For the text-containing cell, return its midpoint in (x, y) coordinate format. 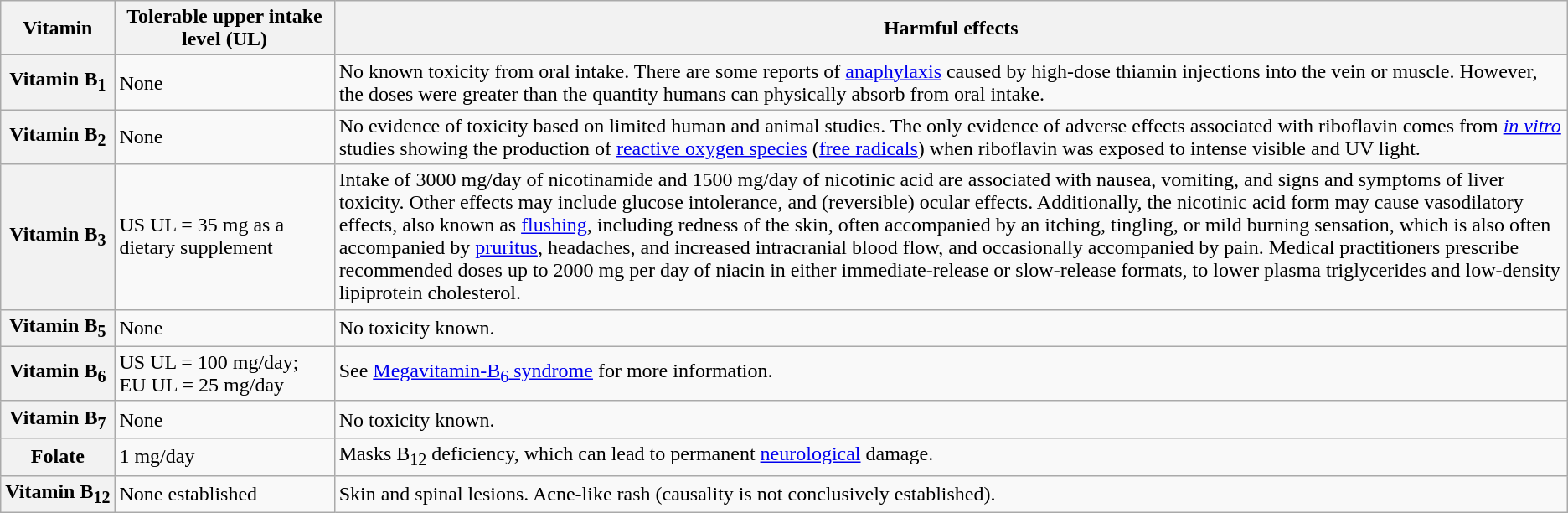
Folate (58, 457)
US UL = 100 mg/day; EU UL = 25 mg/day (224, 374)
Skin and spinal lesions. Acne-like rash (causality is not conclusively established). (951, 494)
Vitamin B7 (58, 419)
Vitamin B1 (58, 82)
Vitamin B3 (58, 236)
Vitamin B12 (58, 494)
Vitamin B5 (58, 328)
Vitamin B2 (58, 137)
1 mg/day (224, 457)
Harmful effects (951, 28)
Tolerable upper intake level (UL) (224, 28)
See Megavitamin-B6 syndrome for more information. (951, 374)
Masks B12 deficiency, which can lead to permanent neurological damage. (951, 457)
Vitamin B6 (58, 374)
None established (224, 494)
Vitamin (58, 28)
US UL = 35 mg as a dietary supplement (224, 236)
